Return (x, y) of the center of cell containing provided text 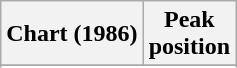
Chart (1986) (72, 34)
Peakposition (189, 34)
